Capture the cell that displays the provided text and extract its [X, Y] central coordinate. 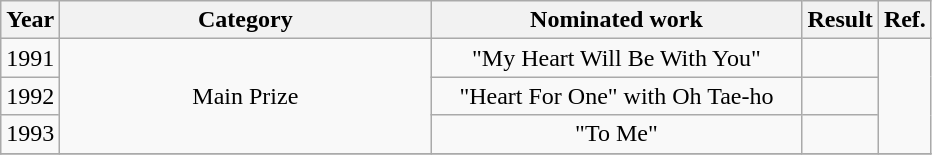
1993 [30, 134]
1991 [30, 58]
Main Prize [246, 96]
Year [30, 20]
"To Me" [616, 134]
Nominated work [616, 20]
"My Heart Will Be With You" [616, 58]
Ref. [904, 20]
Result [840, 20]
1992 [30, 96]
Category [246, 20]
"Heart For One" with Oh Tae-ho [616, 96]
